Provide the [X, Y] coordinate of the cell's center where the given text is located.  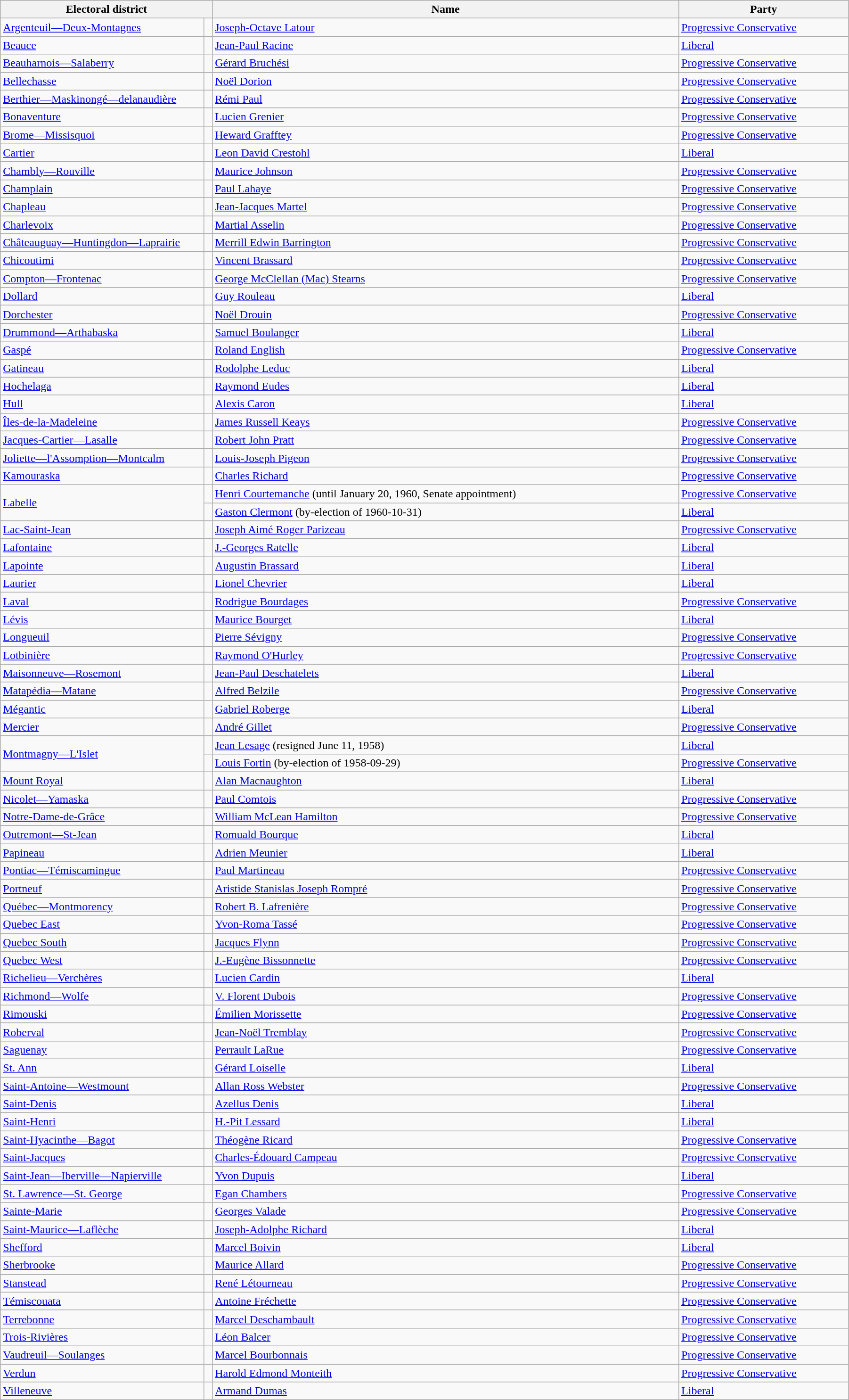
Longueuil [102, 637]
Hull [102, 404]
Aristide Stanislas Joseph Rompré [446, 889]
Georges Valade [446, 1211]
William McLean Hamilton [446, 817]
Paul Lahaye [446, 189]
Lévis [102, 619]
Jacques Flynn [446, 942]
Pontiac—Témiscamingue [102, 871]
J.-Georges Ratelle [446, 548]
Lotbinière [102, 655]
Beauharnois—Salaberry [102, 63]
Lafontaine [102, 548]
Notre-Dame-de-Grâce [102, 817]
Sainte-Marie [102, 1211]
Jean-Paul Deschatelets [446, 673]
Cartier [102, 153]
Gabriel Roberge [446, 709]
Drummond—Arthabaska [102, 332]
Berthier—Maskinongé—delanaudière [102, 99]
Roland English [446, 350]
Vaudreuil—Soulanges [102, 1355]
Outremont—St-Jean [102, 835]
Raymond O'Hurley [446, 655]
Maurice Bourget [446, 619]
Papineau [102, 853]
Portneuf [102, 889]
Guy Rouleau [446, 296]
Maurice Johnson [446, 171]
Kamouraska [102, 476]
Armand Dumas [446, 1391]
St. Ann [102, 1068]
Chambly—Rouville [102, 171]
James Russell Keays [446, 422]
Argenteuil—Deux-Montagnes [102, 27]
Joseph Aimé Roger Parizeau [446, 530]
Verdun [102, 1373]
Charlevoix [102, 225]
Gatineau [102, 368]
Bonaventure [102, 117]
V. Florent Dubois [446, 996]
Adrien Meunier [446, 853]
Robert B. Lafrenière [446, 906]
Villeneuve [102, 1391]
Mount Royal [102, 781]
Stanstead [102, 1283]
Témiscouata [102, 1301]
Châteauguay—Huntingdon—Laprairie [102, 243]
Québec—Montmorency [102, 906]
Harold Edmond Monteith [446, 1373]
Jean Lesage (resigned June 11, 1958) [446, 745]
Henri Courtemanche (until January 20, 1960, Senate appointment) [446, 494]
Lucien Grenier [446, 117]
Yvon-Roma Tassé [446, 924]
Charles Richard [446, 476]
André Gillet [446, 727]
Labelle [102, 502]
Merrill Edwin Barrington [446, 243]
Laval [102, 601]
Pierre Sévigny [446, 637]
Saint-Jacques [102, 1158]
Electoral district [106, 9]
Maisonneuve—Rosemont [102, 673]
Bellechasse [102, 81]
Richelieu—Verchères [102, 978]
Rodolphe Leduc [446, 368]
Trois-Rivières [102, 1337]
Richmond—Wolfe [102, 996]
Gaspé [102, 350]
J.-Eugène Bissonnette [446, 960]
Jean-Noël Tremblay [446, 1032]
Gaston Clermont (by-election of 1960-10-31) [446, 511]
Quebec West [102, 960]
Saguenay [102, 1050]
Laurier [102, 584]
Romuald Bourque [446, 835]
Noël Drouin [446, 314]
Chicoutimi [102, 261]
Lac-Saint-Jean [102, 530]
Dollard [102, 296]
George McClellan (Mac) Stearns [446, 279]
Augustin Brassard [446, 566]
Sherbrooke [102, 1265]
Compton—Frontenac [102, 279]
Marcel Deschambault [446, 1319]
Quebec East [102, 924]
Paul Comtois [446, 799]
Alfred Belzile [446, 691]
Joseph-Adolphe Richard [446, 1229]
Party [764, 9]
Vincent Brassard [446, 261]
Gérard Bruchési [446, 63]
Martial Asselin [446, 225]
Heward Grafftey [446, 135]
Yvon Dupuis [446, 1176]
Egan Chambers [446, 1194]
Lapointe [102, 566]
Saint-Hyacinthe—Bagot [102, 1140]
Roberval [102, 1032]
Saint-Maurice—Laflèche [102, 1229]
Léon Balcer [446, 1337]
Maurice Allard [446, 1265]
Allan Ross Webster [446, 1086]
Rimouski [102, 1014]
Robert John Pratt [446, 440]
Samuel Boulanger [446, 332]
Beauce [102, 45]
Antoine Fréchette [446, 1301]
Marcel Bourbonnais [446, 1355]
René Létourneau [446, 1283]
Azellus Denis [446, 1104]
Brome—Missisquoi [102, 135]
Marcel Boivin [446, 1247]
St. Lawrence—St. George [102, 1194]
Paul Martineau [446, 871]
Saint-Jean—Iberville—Napierville [102, 1176]
Joseph-Octave Latour [446, 27]
Rodrigue Bourdages [446, 601]
Quebec South [102, 942]
Leon David Crestohl [446, 153]
Îles-de-la-Madeleine [102, 422]
Terrebonne [102, 1319]
Jacques-Cartier—Lasalle [102, 440]
Saint-Henri [102, 1122]
Louis Fortin (by-election of 1958-09-29) [446, 763]
Champlain [102, 189]
Mercier [102, 727]
Mégantic [102, 709]
Théogène Ricard [446, 1140]
Louis-Joseph Pigeon [446, 458]
Saint-Denis [102, 1104]
Raymond Eudes [446, 386]
Dorchester [102, 314]
Noël Dorion [446, 81]
Jean-Jacques Martel [446, 206]
Rémi Paul [446, 99]
Lionel Chevrier [446, 584]
Alexis Caron [446, 404]
Alan Macnaughton [446, 781]
Chapleau [102, 206]
Nicolet—Yamaska [102, 799]
Joliette—l'Assomption—Montcalm [102, 458]
Hochelaga [102, 386]
Émilien Morissette [446, 1014]
Perrault LaRue [446, 1050]
Jean-Paul Racine [446, 45]
Montmagny—L'Islet [102, 754]
Name [446, 9]
Charles-Édouard Campeau [446, 1158]
Shefford [102, 1247]
Gérard Loiselle [446, 1068]
Matapédia—Matane [102, 691]
Lucien Cardin [446, 978]
Saint-Antoine—Westmount [102, 1086]
H.-Pit Lessard [446, 1122]
